Find where the given text appears and provide that cell's center as [X, Y] coordinate. 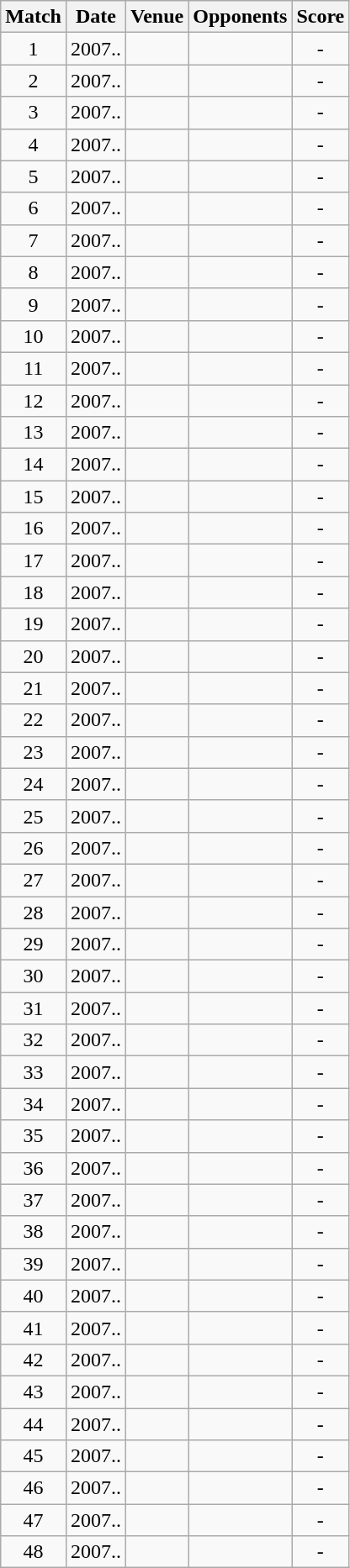
45 [34, 1456]
4 [34, 145]
17 [34, 560]
33 [34, 1072]
1 [34, 49]
20 [34, 656]
27 [34, 880]
Score [321, 17]
Date [96, 17]
23 [34, 752]
7 [34, 240]
13 [34, 433]
2 [34, 81]
3 [34, 113]
12 [34, 401]
28 [34, 912]
22 [34, 720]
37 [34, 1200]
38 [34, 1232]
15 [34, 497]
8 [34, 272]
5 [34, 176]
36 [34, 1168]
19 [34, 624]
18 [34, 592]
40 [34, 1296]
31 [34, 1008]
43 [34, 1392]
29 [34, 944]
26 [34, 848]
Opponents [241, 17]
10 [34, 336]
30 [34, 976]
41 [34, 1328]
21 [34, 688]
Venue [157, 17]
47 [34, 1520]
46 [34, 1488]
24 [34, 784]
14 [34, 465]
32 [34, 1040]
42 [34, 1360]
9 [34, 304]
6 [34, 208]
11 [34, 368]
48 [34, 1552]
25 [34, 816]
39 [34, 1264]
Match [34, 17]
16 [34, 529]
34 [34, 1104]
44 [34, 1424]
35 [34, 1136]
